Capture the cell that displays the provided text and extract its [x, y] central coordinate. 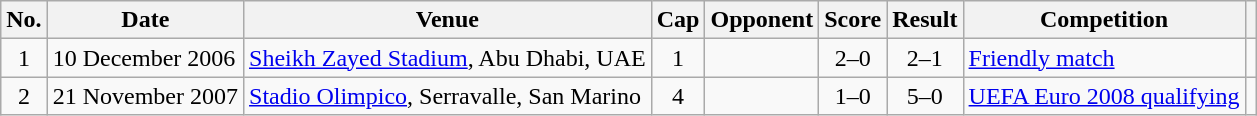
Result [925, 20]
Competition [1104, 20]
1–0 [853, 96]
Opponent [762, 20]
Date [145, 20]
2 [24, 96]
5–0 [925, 96]
Venue [448, 20]
UEFA Euro 2008 qualifying [1104, 96]
4 [678, 96]
10 December 2006 [145, 58]
Sheikh Zayed Stadium, Abu Dhabi, UAE [448, 58]
Stadio Olimpico, Serravalle, San Marino [448, 96]
Cap [678, 20]
No. [24, 20]
21 November 2007 [145, 96]
2–0 [853, 58]
2–1 [925, 58]
Friendly match [1104, 58]
Score [853, 20]
